Determine the (x, y) coordinate at the center of the cell enclosing the given text.  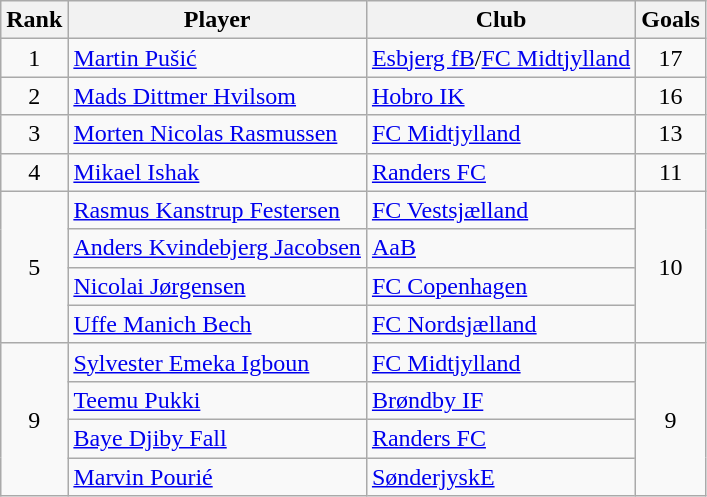
FC Copenhagen (500, 286)
Uffe Manich Bech (218, 324)
FC Nordsjælland (500, 324)
Rank (34, 20)
Player (218, 20)
Nicolai Jørgensen (218, 286)
10 (671, 267)
FC Vestsjælland (500, 210)
Teemu Pukki (218, 400)
Brøndby IF (500, 400)
3 (34, 134)
Rasmus Kanstrup Festersen (218, 210)
5 (34, 267)
Hobro IK (500, 96)
13 (671, 134)
Mads Dittmer Hvilsom (218, 96)
Anders Kvindebjerg Jacobsen (218, 248)
4 (34, 172)
Baye Djiby Fall (218, 438)
AaB (500, 248)
Club (500, 20)
SønderjyskE (500, 477)
1 (34, 58)
Esbjerg fB/FC Midtjylland (500, 58)
Sylvester Emeka Igboun (218, 362)
Marvin Pourié (218, 477)
Goals (671, 20)
2 (34, 96)
11 (671, 172)
16 (671, 96)
17 (671, 58)
Morten Nicolas Rasmussen (218, 134)
Mikael Ishak (218, 172)
Martin Pušić (218, 58)
